Detect which cell encompasses the target text, then output its (X, Y) center coordinate. 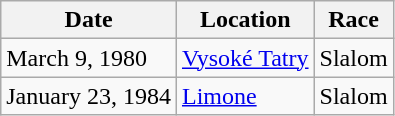
Limone (245, 96)
Date (89, 20)
Race (354, 20)
March 9, 1980 (89, 58)
Vysoké Tatry (245, 58)
January 23, 1984 (89, 96)
Location (245, 20)
